For the text-containing cell, return its midpoint in [X, Y] coordinate format. 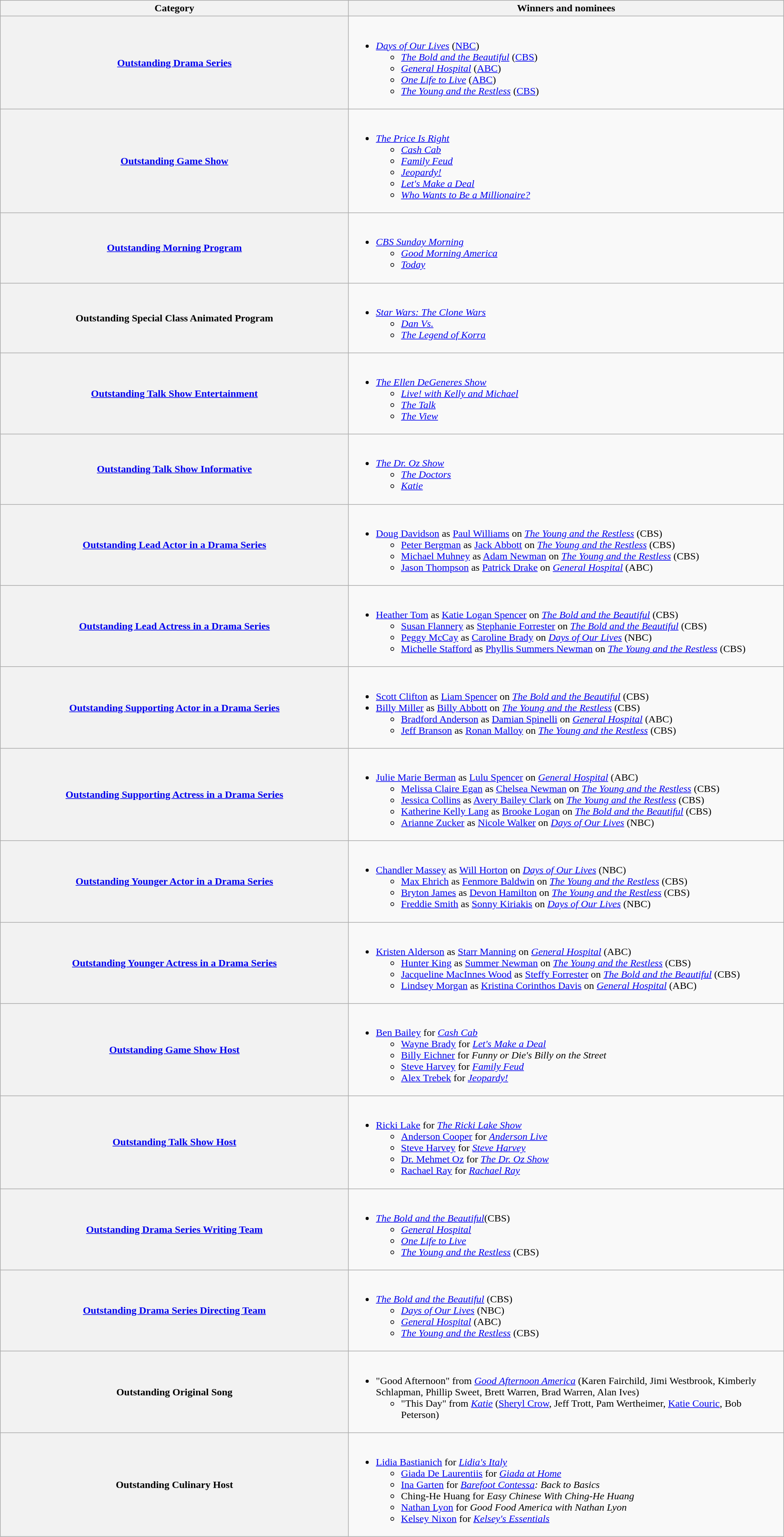
Outstanding Lead Actor in a Drama Series [174, 545]
The Bold and the Beautiful(CBS) General HospitalOne Life to LiveThe Young and the Restless (CBS) [566, 1229]
Outstanding Morning Program [174, 248]
Outstanding Supporting Actress in a Drama Series [174, 794]
Outstanding Lead Actress in a Drama Series [174, 626]
Winners and nominees [566, 8]
Outstanding Younger Actor in a Drama Series [174, 881]
Outstanding Drama Series Directing Team [174, 1311]
Category [174, 8]
Outstanding Culinary Host [174, 1485]
Outstanding Supporting Actor in a Drama Series [174, 707]
Days of Our Lives (NBC) The Bold and the Beautiful (CBS)General Hospital (ABC)One Life to Live (ABC)The Young and the Restless (CBS) [566, 63]
Outstanding Talk Show Entertainment [174, 393]
CBS Sunday Morning Good Morning AmericaToday [566, 248]
Outstanding Drama Series [174, 63]
Outstanding Original Song [174, 1392]
Outstanding Game Show [174, 161]
The Dr. Oz Show The DoctorsKatie [566, 469]
The Bold and the Beautiful (CBS) Days of Our Lives (NBC)General Hospital (ABC)The Young and the Restless (CBS) [566, 1311]
Outstanding Drama Series Writing Team [174, 1229]
The Ellen DeGeneres Show Live! with Kelly and MichaelThe TalkThe View [566, 393]
Star Wars: The Clone Wars Dan Vs.The Legend of Korra [566, 318]
Outstanding Game Show Host [174, 1050]
Outstanding Talk Show Informative [174, 469]
The Price Is Right Cash CabFamily FeudJeopardy!Let's Make a DealWho Wants to Be a Millionaire? [566, 161]
Outstanding Younger Actress in a Drama Series [174, 963]
Outstanding Talk Show Host [174, 1142]
Outstanding Special Class Animated Program [174, 318]
